Pinpoint the cell where the given text exists, returning its (x, y) midpoint coordinate. 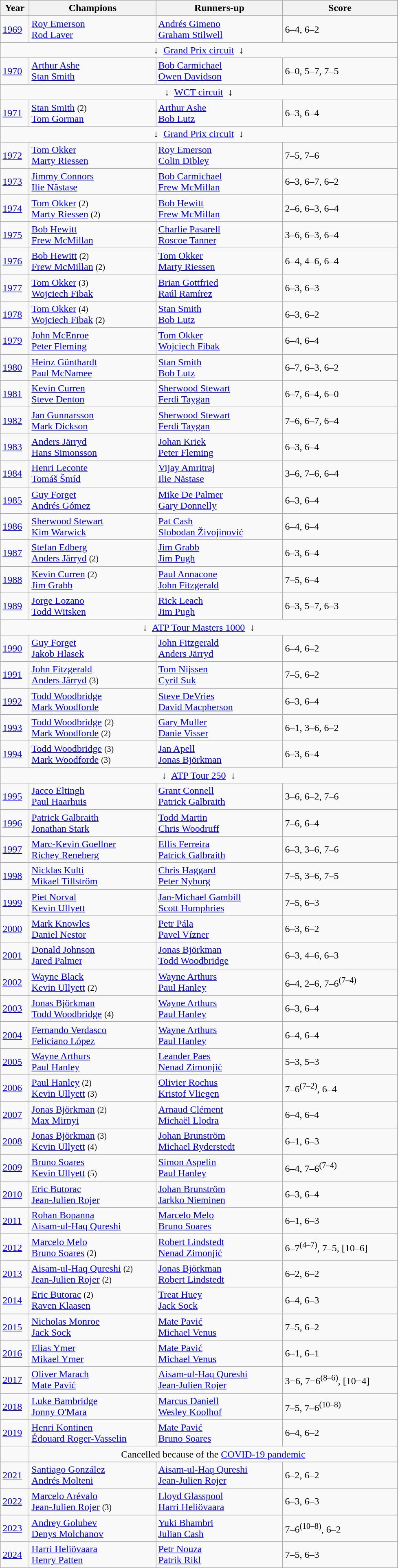
Yuki Bhambri Julian Cash (219, 1528)
Andrés Gimeno Graham Stilwell (219, 29)
Rohan Bopanna Aisam-ul-Haq Qureshi (93, 1221)
1993 (15, 728)
↓ ATP Tour 250 ↓ (199, 775)
Jimmy Connors Ilie Năstase (93, 182)
Jonas Björkman Todd Woodbridge (4) (93, 1009)
Heinz Günthardt Paul McNamee (93, 368)
Champions (93, 8)
Roy Emerson Rod Laver (93, 29)
Santiago González Andrés Molteni (93, 1475)
Bob Hewitt (2) Frew McMillan (2) (93, 261)
1981 (15, 394)
Henri Leconte Tomáš Šmíd (93, 474)
6–7, 6–3, 6–2 (340, 368)
1972 (15, 155)
1978 (15, 315)
2023 (15, 1528)
Arthur Ashe Stan Smith (93, 71)
1991 (15, 674)
Jan Gunnarsson Mark Dickson (93, 421)
↓ WCT circuit ↓ (199, 92)
Jonas Björkman (2) Max Mirnyi (93, 1115)
Eric Butorac (2) Raven Klaasen (93, 1301)
7–6(10–8), 6–2 (340, 1528)
Jacco Eltingh Paul Haarhuis (93, 797)
6–4, 4–6, 6–4 (340, 261)
1973 (15, 182)
2011 (15, 1221)
Sherwood Stewart Kim Warwick (93, 527)
Brian Gottfried Raúl Ramírez (219, 288)
5–3, 5–3 (340, 1062)
2006 (15, 1088)
2010 (15, 1195)
Tom Okker Wojciech Fibak (219, 341)
3–6, 6–3, 6–4 (340, 235)
Simon Aspelin Paul Hanley (219, 1168)
2016 (15, 1354)
7–5, 7–6(10–8) (340, 1407)
Todd Martin Chris Woodruff (219, 823)
Johan Kriek Peter Fleming (219, 447)
Todd Woodbridge (3) Mark Woodforde (3) (93, 754)
3–6, 7–6, 6–4 (340, 474)
2009 (15, 1168)
Mike De Palmer Gary Donnelly (219, 500)
3−6, 7−6(8–6), [10−4] (340, 1380)
6–3, 3–6, 7–6 (340, 850)
1976 (15, 261)
1999 (15, 903)
Elias Ymer Mikael Ymer (93, 1354)
Treat Huey Jack Sock (219, 1301)
7–5, 7–6 (340, 155)
1997 (15, 850)
Score (340, 8)
Stan Smith (2) Tom Gorman (93, 113)
1989 (15, 606)
Johan Brunström Jarkko Nieminen (219, 1195)
2021 (15, 1475)
Aisam-ul-Haq Qureshi (2) Jean-Julien Rojer (2) (93, 1274)
1969 (15, 29)
Robert Lindstedt Nenad Zimonjić (219, 1248)
Marcelo Melo Bruno Soares (2) (93, 1248)
2000 (15, 929)
6–0, 5–7, 7–5 (340, 71)
Bob Carmichael Frew McMillan (219, 182)
Roy Emerson Colin Dibley (219, 155)
Jonas Björkman (3) Kevin Ullyett (4) (93, 1142)
6–3, 5–7, 6–3 (340, 606)
6–4, 6–3 (340, 1301)
1979 (15, 341)
2003 (15, 1009)
1982 (15, 421)
Jim Grabb Jim Pugh (219, 553)
1980 (15, 368)
Paul Annacone John Fitzgerald (219, 580)
1996 (15, 823)
1974 (15, 208)
2017 (15, 1380)
Petr Pála Pavel Vízner (219, 929)
2018 (15, 1407)
Jan Apell Jonas Björkman (219, 754)
Marcus Daniell Wesley Koolhof (219, 1407)
John Fitzgerald Anders Järryd (219, 648)
Year (15, 8)
1983 (15, 447)
John McEnroe Peter Fleming (93, 341)
Eric Butorac Jean-Julien Rojer (93, 1195)
1985 (15, 500)
Todd Woodbridge (2) Mark Woodforde (2) (93, 728)
7–5, 3–6, 7–5 (340, 876)
1986 (15, 527)
2005 (15, 1062)
Kevin Curren (2) Jim Grabb (93, 580)
Henri Kontinen Édouard Roger-Vasselin (93, 1433)
2008 (15, 1142)
2012 (15, 1248)
2014 (15, 1301)
Chris Haggard Peter Nyborg (219, 876)
Bob Carmichael Owen Davidson (219, 71)
2–6, 6–3, 6–4 (340, 208)
1995 (15, 797)
Tom Okker (2) Marty Riessen (2) (93, 208)
1988 (15, 580)
6–7(4–7), 7–5, [10–6] (340, 1248)
Piet Norval Kevin Ullyett (93, 903)
Todd Woodbridge Mark Woodforde (93, 701)
Nicklas Kulti Mikael Tillström (93, 876)
3–6, 6–2, 7–6 (340, 797)
John Fitzgerald Anders Järryd (3) (93, 674)
2013 (15, 1274)
7–5, 6–4 (340, 580)
Fernando Verdasco Feliciano López (93, 1035)
Kevin Curren Steve Denton (93, 394)
Johan Brunström Michael Ryderstedt (219, 1142)
1994 (15, 754)
Marc-Kevin Goellner Richey Reneberg (93, 850)
Arthur Ashe Bob Lutz (219, 113)
1977 (15, 288)
1998 (15, 876)
1990 (15, 648)
1992 (15, 701)
Wayne Black Kevin Ullyett (2) (93, 982)
1987 (15, 553)
2024 (15, 1555)
6–3, 4–6, 6–3 (340, 956)
Donald Johnson Jared Palmer (93, 956)
Jonas Björkman Robert Lindstedt (219, 1274)
Jan-Michael Gambill Scott Humphries (219, 903)
1984 (15, 474)
Pat Cash Slobodan Živojinović (219, 527)
Vijay Amritraj Ilie Năstase (219, 474)
2015 (15, 1327)
Marcelo Melo Bruno Soares (219, 1221)
Nicholas Monroe Jack Sock (93, 1327)
Gary Muller Danie Visser (219, 728)
Lloyd Glasspool Harri Heliövaara (219, 1501)
Grant Connell Patrick Galbraith (219, 797)
Stefan Edberg Anders Järryd (2) (93, 553)
6–1, 6–1 (340, 1354)
Tom Okker (3) Wojciech Fibak (93, 288)
1970 (15, 71)
1975 (15, 235)
Paul Hanley (2) Kevin Ullyett (3) (93, 1088)
Jorge Lozano Todd Witsken (93, 606)
Cancelled because of the COVID-19 pandemic (213, 1454)
Andrey Golubev Denys Molchanov (93, 1528)
6–4, 2–6, 7–6(7–4) (340, 982)
Patrick Galbraith Jonathan Stark (93, 823)
6–7, 6–4, 6–0 (340, 394)
Marcelo Arévalo Jean-Julien Rojer (3) (93, 1501)
2004 (15, 1035)
Guy Forget Jakob Hlasek (93, 648)
Jonas Björkman Todd Woodbridge (219, 956)
2019 (15, 1433)
2002 (15, 982)
Anders Järryd Hans Simonsson (93, 447)
Guy Forget Andrés Gómez (93, 500)
Olivier Rochus Kristof Vliegen (219, 1088)
6–1, 3–6, 6–2 (340, 728)
↓ ATP Tour Masters 1000 ↓ (199, 627)
Arnaud Clément Michaël Llodra (219, 1115)
Ellis Ferreira Patrick Galbraith (219, 850)
Leander Paes Nenad Zimonjić (219, 1062)
1971 (15, 113)
7–6, 6–4 (340, 823)
Tom Okker (4) Wojciech Fibak (2) (93, 315)
2007 (15, 1115)
Mark Knowles Daniel Nestor (93, 929)
Luke Bambridge Jonny O'Mara (93, 1407)
Rick Leach Jim Pugh (219, 606)
Harri Heliövaara Henry Patten (93, 1555)
Bruno Soares Kevin Ullyett (5) (93, 1168)
7–6, 6–7, 6–4 (340, 421)
2022 (15, 1501)
Petr Nouza Patrik Rikl (219, 1555)
Runners-up (219, 8)
Tom Nijssen Cyril Suk (219, 674)
Oliver Marach Mate Pavić (93, 1380)
Steve DeVries David Macpherson (219, 701)
6–4, 7–6(7–4) (340, 1168)
2001 (15, 956)
Charlie Pasarell Roscoe Tanner (219, 235)
Mate Pavić Bruno Soares (219, 1433)
7–6(7–2), 6–4 (340, 1088)
6–3, 6–7, 6–2 (340, 182)
